Determine the [X, Y] coordinate at the center of the cell enclosing the given text.  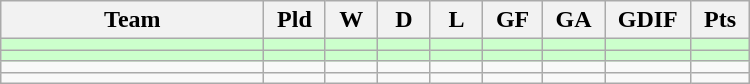
Pld [294, 20]
GF [513, 20]
W [352, 20]
GDIF [648, 20]
Team [132, 20]
L [456, 20]
Pts [720, 20]
GA [573, 20]
D [404, 20]
